Return the (X, Y) coordinate for the center point of the cell that contains the specified text.  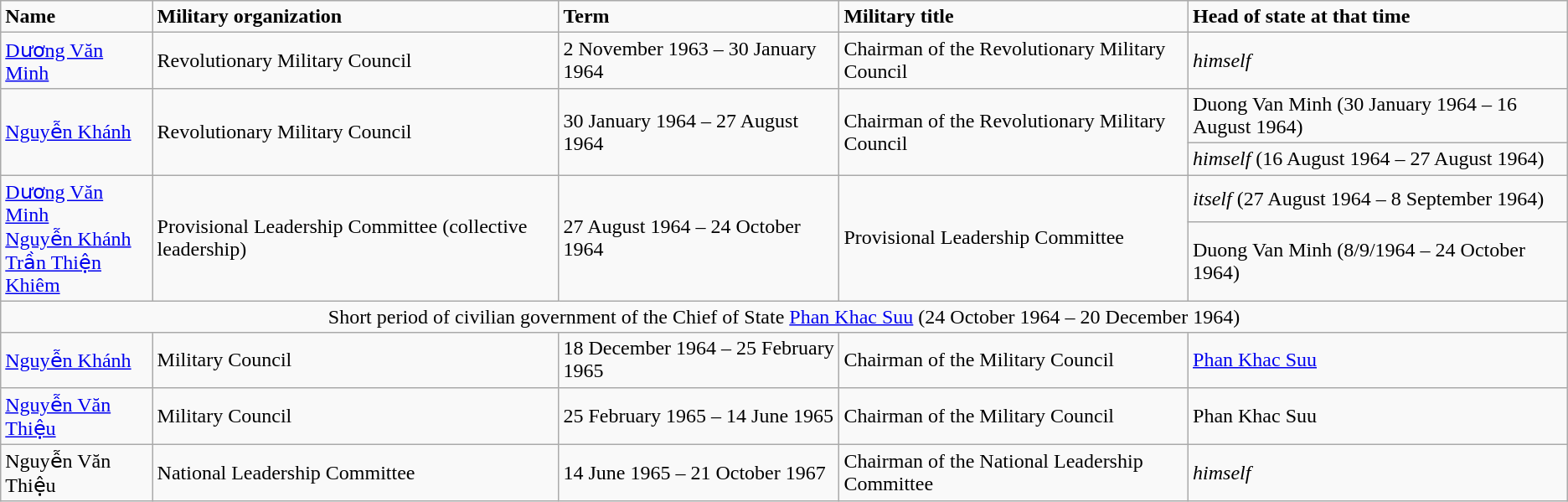
18 December 1964 – 25 February 1965 (699, 360)
Provisional Leadership Committee (1014, 238)
Military title (1014, 17)
Dương Văn MinhNguyễn KhánhTrần Thiện Khiêm (77, 238)
itself (27 August 1964 – 8 September 1964) (1379, 198)
Term (699, 17)
14 June 1965 – 21 October 1967 (699, 473)
Provisional Leadership Committee (collective leadership) (355, 238)
25 February 1965 – 14 June 1965 (699, 416)
Short period of civilian government of the Chief of State Phan Khac Suu (24 October 1964 – 20 December 1964) (784, 317)
Dương Văn Minh (77, 60)
himself (16 August 1964 – 27 August 1964) (1379, 158)
2 November 1963 – 30 January 1964 (699, 60)
Duong Van Minh (8/9/1964 – 24 October 1964) (1379, 261)
Military organization (355, 17)
Duong Van Minh (30 January 1964 – 16 August 1964) (1379, 116)
27 August 1964 – 24 October 1964 (699, 238)
30 January 1964 – 27 August 1964 (699, 131)
Chairman of the National Leadership Committee (1014, 473)
Name (77, 17)
National Leadership Committee (355, 473)
Head of state at that time (1379, 17)
